Return [X, Y] of the center of cell containing provided text 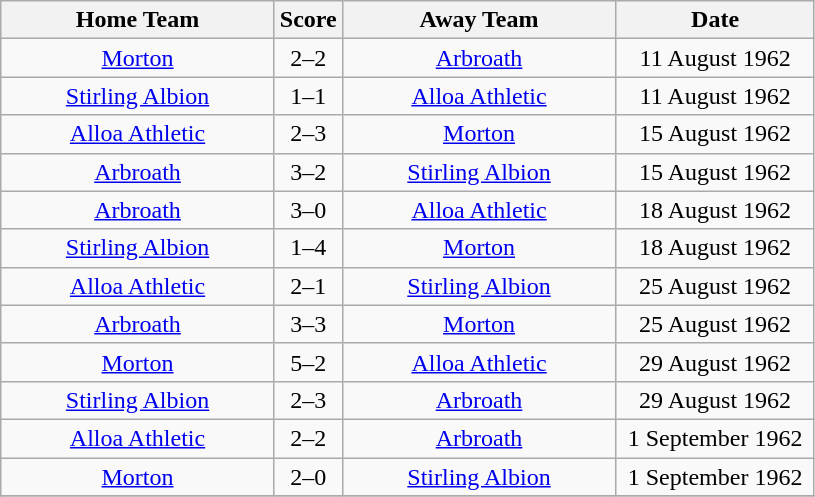
2–1 [308, 286]
Away Team [479, 20]
3–3 [308, 324]
3–2 [308, 172]
1–1 [308, 96]
Date [716, 20]
Score [308, 20]
5–2 [308, 362]
Home Team [138, 20]
2–0 [308, 477]
3–0 [308, 210]
1–4 [308, 248]
